From the cell containing the given text, extract its center point as (x, y) coordinate. 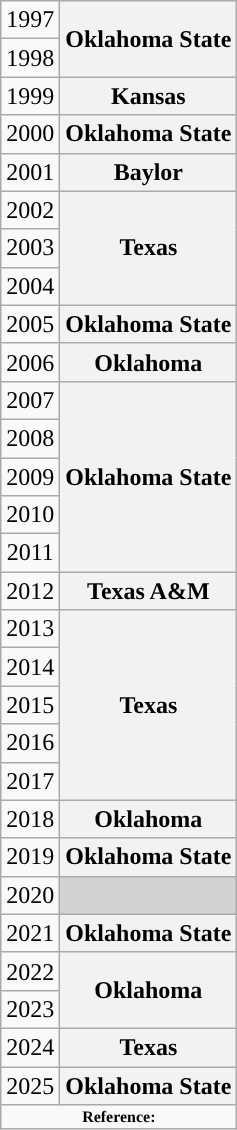
Kansas (148, 96)
2009 (30, 477)
2015 (30, 705)
2000 (30, 134)
1997 (30, 20)
Reference: (119, 1117)
2023 (30, 1009)
2014 (30, 667)
Baylor (148, 172)
2003 (30, 248)
2002 (30, 210)
2004 (30, 286)
2011 (30, 553)
2025 (30, 1085)
2016 (30, 743)
2021 (30, 933)
2001 (30, 172)
2017 (30, 781)
2022 (30, 971)
2019 (30, 857)
2010 (30, 515)
2007 (30, 400)
2018 (30, 819)
2013 (30, 629)
Texas A&M (148, 591)
2006 (30, 362)
2020 (30, 895)
1998 (30, 58)
2012 (30, 591)
2008 (30, 438)
2024 (30, 1047)
2005 (30, 324)
1999 (30, 96)
